Pinpoint the cell where the given text exists, returning its [x, y] midpoint coordinate. 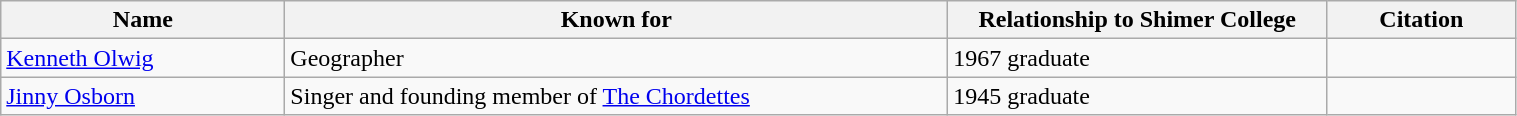
Geographer [616, 58]
Kenneth Olwig [143, 58]
1967 graduate [1138, 58]
Known for [616, 20]
Jinny Osborn [143, 96]
Name [143, 20]
Relationship to Shimer College [1138, 20]
1945 graduate [1138, 96]
Citation [1422, 20]
Singer and founding member of The Chordettes [616, 96]
